Find where the given text appears and provide that cell's center as (x, y) coordinate. 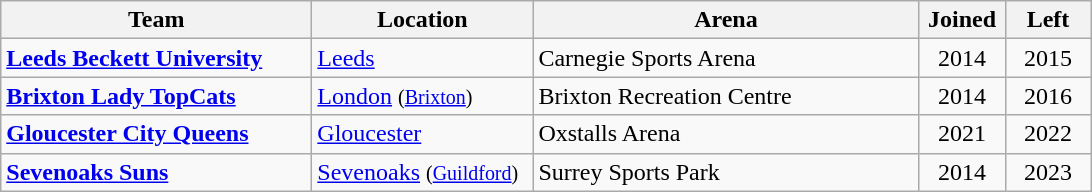
Sevenoaks (Guildford) (422, 172)
Joined (962, 20)
Brixton Recreation Centre (726, 96)
2016 (1048, 96)
Left (1048, 20)
Surrey Sports Park (726, 172)
Sevenoaks Suns (156, 172)
Gloucester City Queens (156, 134)
Carnegie Sports Arena (726, 58)
Leeds (422, 58)
Location (422, 20)
Team (156, 20)
Gloucester (422, 134)
Oxstalls Arena (726, 134)
Brixton Lady TopCats (156, 96)
2022 (1048, 134)
2023 (1048, 172)
2015 (1048, 58)
London (Brixton) (422, 96)
2021 (962, 134)
Arena (726, 20)
Leeds Beckett University (156, 58)
